Output the [x, y] coordinate of the center of the cell containing the given text.  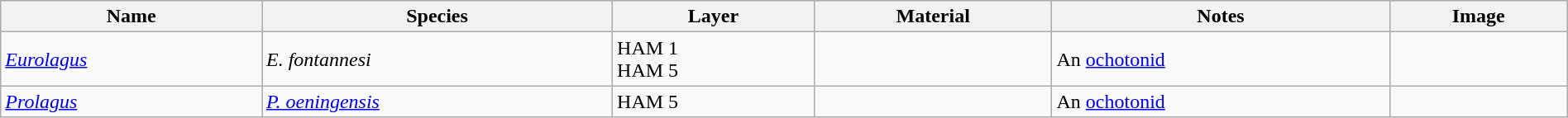
Prolagus [131, 101]
Image [1479, 17]
Species [437, 17]
E. fontannesi [437, 59]
Layer [714, 17]
Material [933, 17]
Name [131, 17]
HAM 1HAM 5 [714, 59]
Notes [1221, 17]
HAM 5 [714, 101]
P. oeningensis [437, 101]
Eurolagus [131, 59]
